Search for the cell housing the specified text and yield its [x, y] center coordinate. 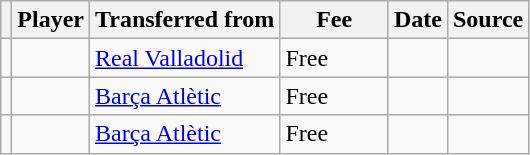
Fee [334, 20]
Transferred from [185, 20]
Real Valladolid [185, 58]
Source [488, 20]
Player [51, 20]
Date [418, 20]
